Determine the [x, y] coordinate at the center of the cell enclosing the given text.  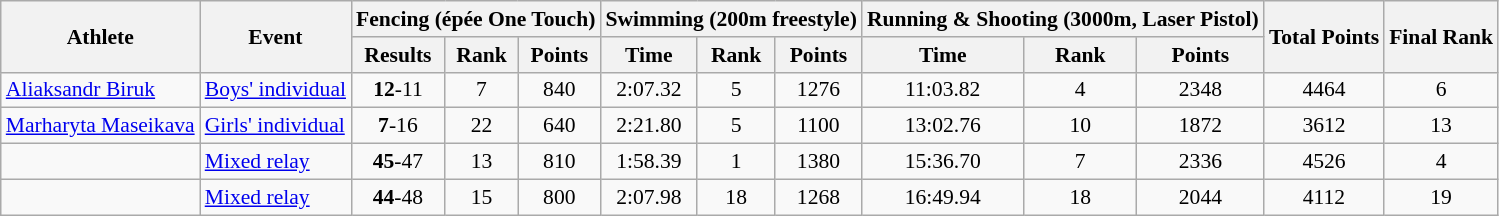
Results [398, 55]
15 [482, 197]
2:07.32 [648, 90]
Total Points [1324, 36]
45-47 [398, 162]
Running & Shooting (3000m, Laser Pistol) [1063, 19]
Event [276, 36]
2:21.80 [648, 126]
44-48 [398, 197]
6 [1441, 90]
1:58.39 [648, 162]
Boys' individual [276, 90]
800 [559, 197]
3612 [1324, 126]
Final Rank [1441, 36]
Marharyta Maseikava [100, 126]
1872 [1200, 126]
4464 [1324, 90]
22 [482, 126]
2044 [1200, 197]
2:07.98 [648, 197]
16:49.94 [943, 197]
810 [559, 162]
1 [736, 162]
11:03.82 [943, 90]
7-16 [398, 126]
840 [559, 90]
Aliaksandr Biruk [100, 90]
1380 [818, 162]
Swimming (200m freestyle) [731, 19]
15:36.70 [943, 162]
12-11 [398, 90]
13:02.76 [943, 126]
10 [1080, 126]
4526 [1324, 162]
19 [1441, 197]
Athlete [100, 36]
2336 [1200, 162]
Girls' individual [276, 126]
2348 [1200, 90]
Fencing (épée One Touch) [476, 19]
640 [559, 126]
4112 [1324, 197]
1276 [818, 90]
1100 [818, 126]
1268 [818, 197]
